Search for the cell housing the specified text and yield its [x, y] center coordinate. 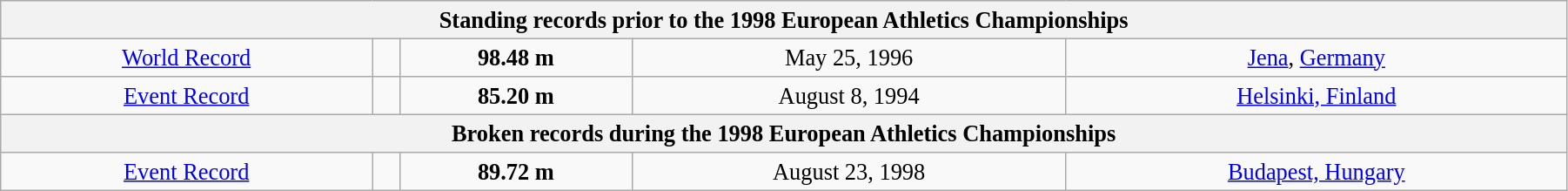
Standing records prior to the 1998 European Athletics Championships [784, 19]
May 25, 1996 [849, 58]
August 23, 1998 [849, 172]
Broken records during the 1998 European Athletics Championships [784, 133]
Budapest, Hungary [1316, 172]
85.20 m [516, 95]
89.72 m [516, 172]
98.48 m [516, 58]
World Record [186, 58]
Helsinki, Finland [1316, 95]
Jena, Germany [1316, 58]
August 8, 1994 [849, 95]
